Provide the [X, Y] coordinate of the cell's center where the given text is located.  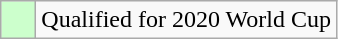
Qualified for 2020 World Cup [186, 20]
